Find where the given text appears and provide that cell's center as [x, y] coordinate. 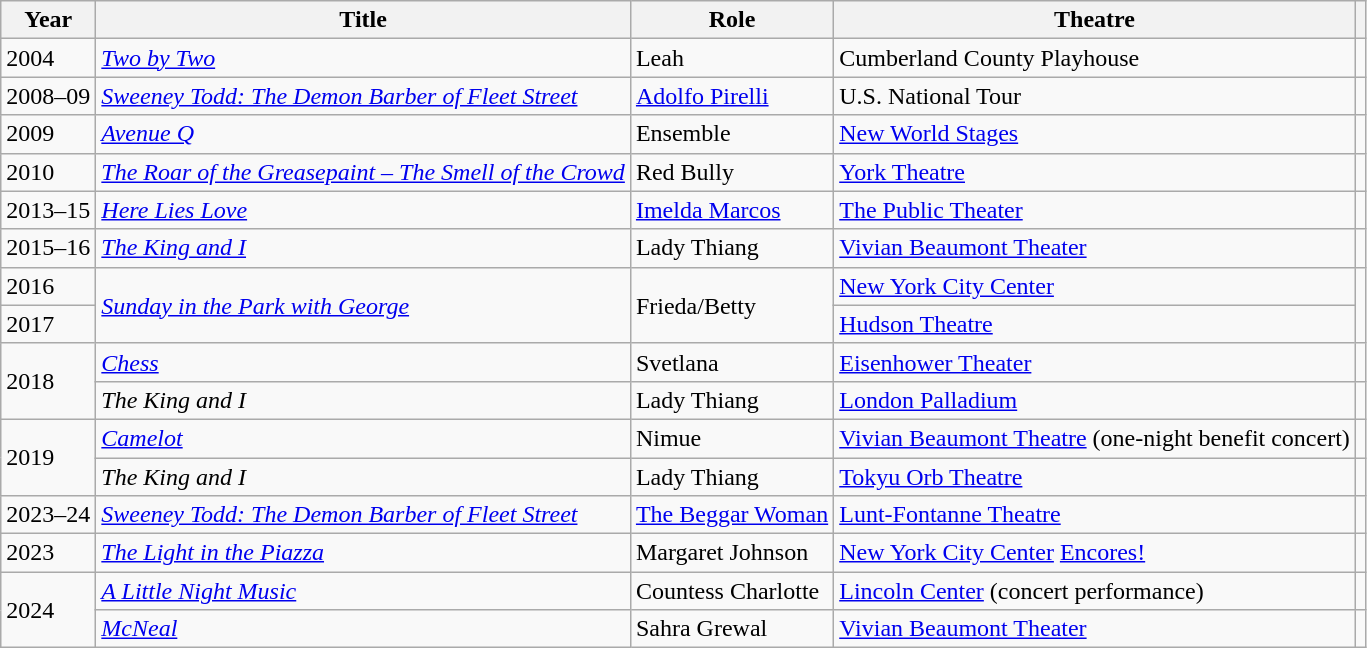
Cumberland County Playhouse [1095, 58]
Eisenhower Theater [1095, 362]
Margaret Johnson [732, 553]
York Theatre [1095, 172]
Vivian Beaumont Theatre (one-night benefit concert) [1095, 438]
2016 [48, 286]
Nimue [732, 438]
2004 [48, 58]
Imelda Marcos [732, 210]
Title [364, 20]
New York City Center Encores! [1095, 553]
Year [48, 20]
Two by Two [364, 58]
Theatre [1095, 20]
The Light in the Piazza [364, 553]
2023–24 [48, 515]
Leah [732, 58]
Adolfo Pirelli [732, 96]
Countess Charlotte [732, 591]
2023 [48, 553]
Ensemble [732, 134]
Here Lies Love [364, 210]
The Roar of the Greasepaint – The Smell of the Crowd [364, 172]
Chess [364, 362]
2008–09 [48, 96]
2010 [48, 172]
2024 [48, 610]
2018 [48, 381]
The Beggar Woman [732, 515]
Svetlana [732, 362]
2015–16 [48, 248]
Lunt-Fontanne Theatre [1095, 515]
Sahra Grewal [732, 629]
Hudson Theatre [1095, 324]
2019 [48, 457]
Sunday in the Park with George [364, 305]
Frieda/Betty [732, 305]
Avenue Q [364, 134]
London Palladium [1095, 400]
Lincoln Center (concert performance) [1095, 591]
U.S. National Tour [1095, 96]
New York City Center [1095, 286]
The Public Theater [1095, 210]
2013–15 [48, 210]
2009 [48, 134]
Tokyu Orb Theatre [1095, 477]
McNeal [364, 629]
New World Stages [1095, 134]
Red Bully [732, 172]
A Little Night Music [364, 591]
Camelot [364, 438]
2017 [48, 324]
Role [732, 20]
